Return the (X, Y) coordinate for the center point of the cell that contains the specified text.  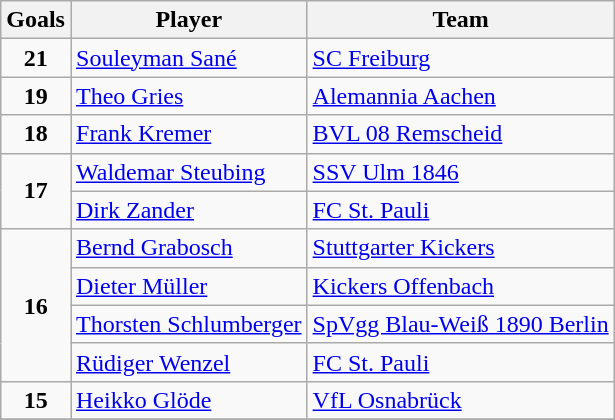
Thorsten Schlumberger (188, 324)
Waldemar Steubing (188, 172)
Rüdiger Wenzel (188, 362)
19 (36, 96)
Theo Gries (188, 96)
Frank Kremer (188, 134)
18 (36, 134)
Dirk Zander (188, 210)
17 (36, 191)
Stuttgarter Kickers (460, 248)
Goals (36, 20)
16 (36, 305)
15 (36, 400)
BVL 08 Remscheid (460, 134)
Dieter Müller (188, 286)
SpVgg Blau-Weiß 1890 Berlin (460, 324)
Player (188, 20)
VfL Osnabrück (460, 400)
Souleyman Sané (188, 58)
21 (36, 58)
Team (460, 20)
Bernd Grabosch (188, 248)
SSV Ulm 1846 (460, 172)
Alemannia Aachen (460, 96)
SC Freiburg (460, 58)
Heikko Glöde (188, 400)
Kickers Offenbach (460, 286)
